Pinpoint the cell where the given text exists, returning its [X, Y] midpoint coordinate. 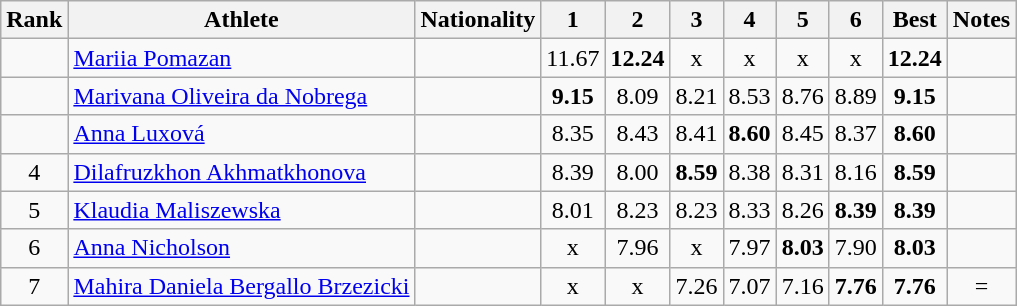
8.76 [802, 96]
8.00 [638, 172]
8.43 [638, 134]
Notes [981, 20]
7.07 [750, 286]
8.09 [638, 96]
Mahira Daniela Bergallo Brzezicki [242, 286]
Athlete [242, 20]
1 [573, 20]
7.26 [696, 286]
8.26 [802, 210]
8.33 [750, 210]
8.21 [696, 96]
Anna Luxová [242, 134]
7.16 [802, 286]
Mariia Pomazan [242, 58]
7.97 [750, 248]
8.37 [856, 134]
8.16 [856, 172]
7.96 [638, 248]
8.53 [750, 96]
8.01 [573, 210]
8.35 [573, 134]
Rank [34, 20]
11.67 [573, 58]
8.45 [802, 134]
8.41 [696, 134]
8.89 [856, 96]
Dilafruzkhon Akhmatkhonova [242, 172]
8.38 [750, 172]
3 [696, 20]
Anna Nicholson [242, 248]
7.90 [856, 248]
Best [914, 20]
Marivana Oliveira da Nobrega [242, 96]
2 [638, 20]
8.31 [802, 172]
7 [34, 286]
= [981, 286]
Nationality [478, 20]
Klaudia Maliszewska [242, 210]
